Return [X, Y] of the center of cell containing provided text 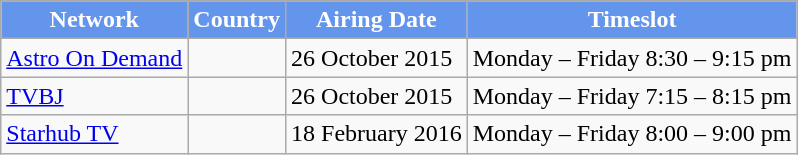
Country [237, 20]
Network [94, 20]
Starhub TV [94, 134]
Astro On Demand [94, 58]
18 February 2016 [377, 134]
Timeslot [632, 20]
Monday – Friday 7:15 – 8:15 pm [632, 96]
Monday – Friday 8:00 – 9:00 pm [632, 134]
Monday – Friday 8:30 – 9:15 pm [632, 58]
Airing Date [377, 20]
TVBJ [94, 96]
